Output the [X, Y] coordinate of the center of the cell containing the given text.  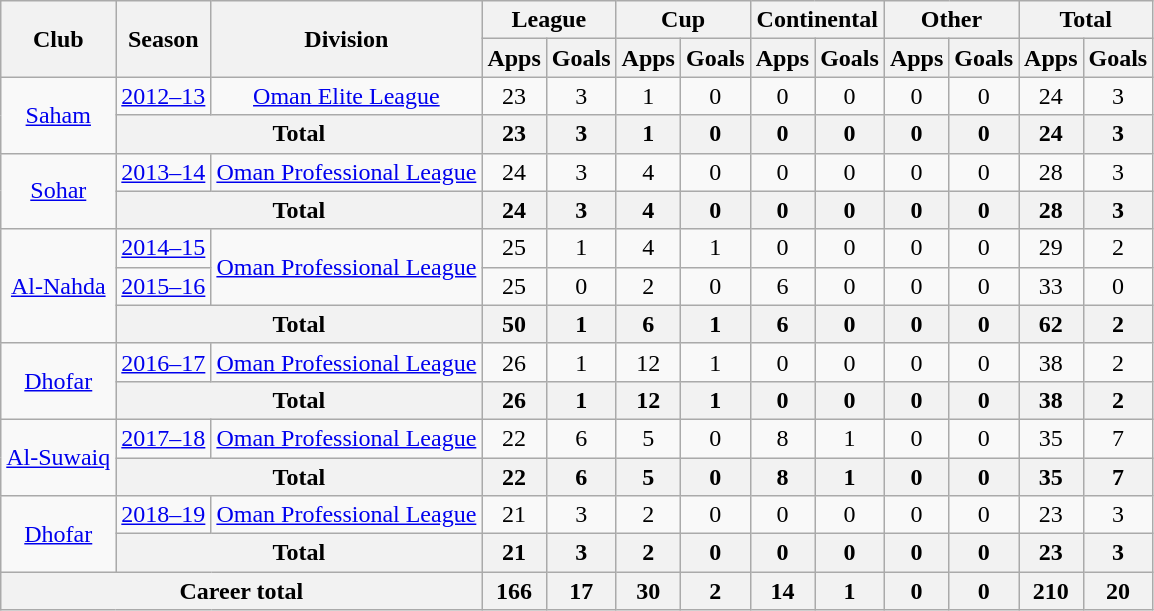
Continental [817, 20]
2012–13 [164, 96]
29 [1051, 248]
210 [1051, 591]
33 [1051, 286]
50 [514, 324]
14 [782, 591]
Other [951, 20]
2013–14 [164, 172]
Saham [58, 115]
62 [1051, 324]
Al-Nahda [58, 286]
20 [1118, 591]
2014–15 [164, 248]
Oman Elite League [346, 96]
Career total [242, 591]
17 [581, 591]
Sohar [58, 191]
2017–18 [164, 438]
166 [514, 591]
Cup [683, 20]
2016–17 [164, 362]
Club [58, 39]
League [549, 20]
30 [648, 591]
2018–19 [164, 515]
Al-Suwaiq [58, 457]
Season [164, 39]
Division [346, 39]
2015–16 [164, 286]
